Determine the (X, Y) coordinate at the center of the cell enclosing the given text.  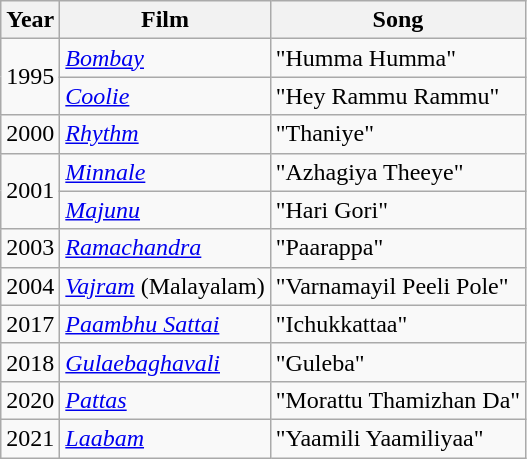
Paambhu Sattai (165, 324)
"Paarappa" (398, 248)
Minnale (165, 172)
"Hari Gori" (398, 210)
Year (30, 20)
1995 (30, 77)
"Varnamayil Peeli Pole" (398, 286)
2000 (30, 134)
"Thaniye" (398, 134)
"Humma Humma" (398, 58)
Pattas (165, 400)
Ramachandra (165, 248)
Gulaebaghavali (165, 362)
Majunu (165, 210)
Laabam (165, 438)
"Azhagiya Theeye" (398, 172)
2018 (30, 362)
"Ichukkattaa" (398, 324)
Vajram (Malayalam) (165, 286)
Bombay (165, 58)
2017 (30, 324)
Song (398, 20)
2021 (30, 438)
2001 (30, 191)
Rhythm (165, 134)
"Yaamili Yaamiliyaa" (398, 438)
2003 (30, 248)
"Morattu Thamizhan Da" (398, 400)
Film (165, 20)
2004 (30, 286)
"Guleba" (398, 362)
Coolie (165, 96)
"Hey Rammu Rammu" (398, 96)
2020 (30, 400)
